Pinpoint the cell where the given text exists, returning its [x, y] midpoint coordinate. 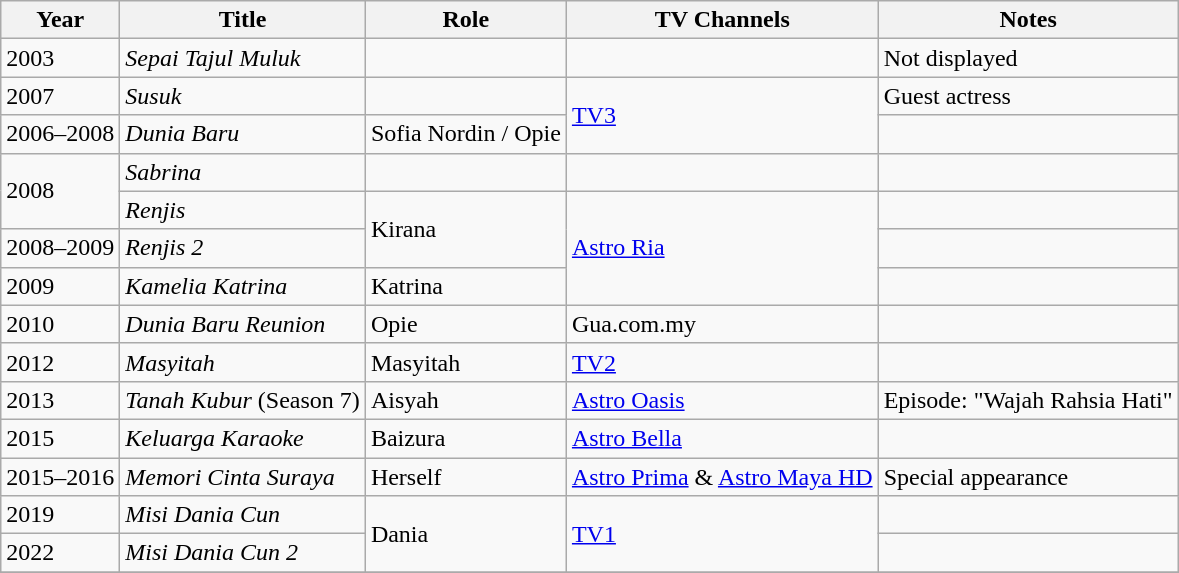
TV2 [722, 362]
2007 [60, 96]
Not displayed [1028, 58]
Guest actress [1028, 96]
2013 [60, 400]
Title [243, 20]
Katrina [466, 286]
Astro Prima & Astro Maya HD [722, 477]
Memori Cinta Suraya [243, 477]
Notes [1028, 20]
Tanah Kubur (Season 7) [243, 400]
Episode: "Wajah Rahsia Hati" [1028, 400]
Baizura [466, 438]
Herself [466, 477]
2019 [60, 515]
Astro Oasis [722, 400]
Special appearance [1028, 477]
2010 [60, 324]
Misi Dania Cun 2 [243, 553]
Susuk [243, 96]
2015–2016 [60, 477]
2022 [60, 553]
Dania [466, 534]
Sofia Nordin / Opie [466, 134]
Role [466, 20]
2009 [60, 286]
TV Channels [722, 20]
Renjis 2 [243, 248]
Dunia Baru [243, 134]
Sabrina [243, 172]
Misi Dania Cun [243, 515]
2008 [60, 191]
Kamelia Katrina [243, 286]
Kirana [466, 229]
Dunia Baru Reunion [243, 324]
2003 [60, 58]
2008–2009 [60, 248]
TV3 [722, 115]
Renjis [243, 210]
2006–2008 [60, 134]
2015 [60, 438]
Astro Bella [722, 438]
Year [60, 20]
Aisyah [466, 400]
Gua.com.my [722, 324]
Sepai Tajul Muluk [243, 58]
Astro Ria [722, 248]
Keluarga Karaoke [243, 438]
TV1 [722, 534]
Opie [466, 324]
2012 [60, 362]
